Search for the cell housing the specified text and yield its [X, Y] center coordinate. 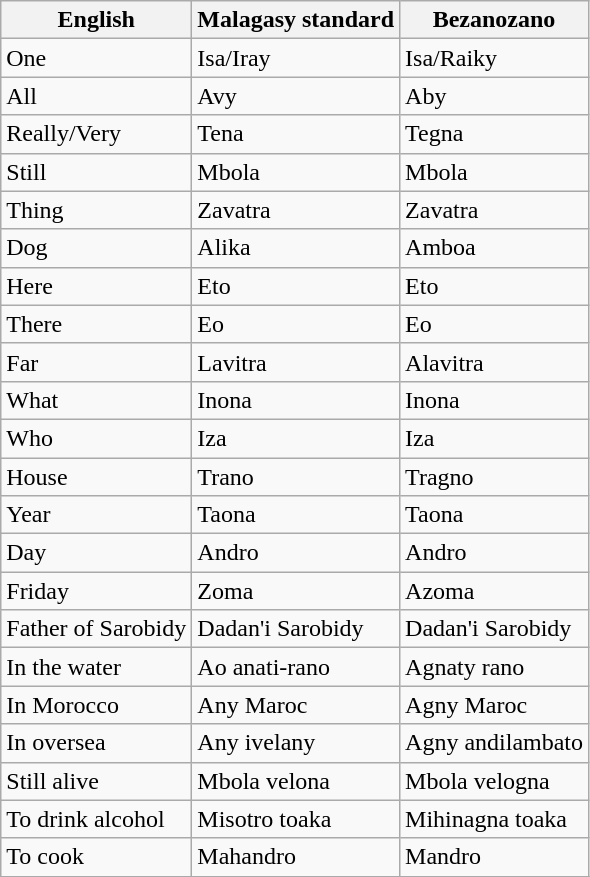
House [96, 477]
Friday [96, 591]
Day [96, 553]
Mbola velona [296, 781]
Dog [96, 248]
Lavitra [296, 362]
Amboa [494, 248]
Alika [296, 248]
Agny Maroc [494, 705]
Mandro [494, 857]
Still alive [96, 781]
Ao anati-rano [296, 667]
Tegna [494, 134]
Mihinagna toaka [494, 819]
Thing [96, 210]
Who [96, 438]
Tragno [494, 477]
Azoma [494, 591]
Agny andilambato [494, 743]
To drink alcohol [96, 819]
Year [96, 515]
All [96, 96]
Far [96, 362]
English [96, 20]
Mbola velogna [494, 781]
In Morocco [96, 705]
Any Maroc [296, 705]
Still [96, 172]
Zoma [296, 591]
Isa/Raiky [494, 58]
Trano [296, 477]
Aby [494, 96]
One [96, 58]
What [96, 400]
In the water [96, 667]
Really/Very [96, 134]
To cook [96, 857]
Mahandro [296, 857]
In oversea [96, 743]
Malagasy standard [296, 20]
Avy [296, 96]
Isa/Iray [296, 58]
Here [96, 286]
Misotro toaka [296, 819]
Bezanozano [494, 20]
Agnaty rano [494, 667]
Father of Sarobidy [96, 629]
Tena [296, 134]
There [96, 324]
Any ivelany [296, 743]
Alavitra [494, 362]
